Determine the (x, y) coordinate at the center of the cell enclosing the given text.  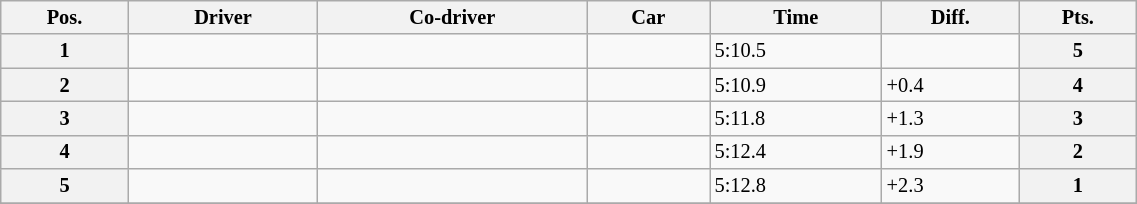
Driver (223, 17)
Time (796, 17)
Pos. (65, 17)
Pts. (1078, 17)
5:12.8 (796, 186)
+0.4 (950, 85)
5:10.9 (796, 85)
5:10.5 (796, 51)
Co-driver (452, 17)
5:11.8 (796, 118)
Car (648, 17)
+1.3 (950, 118)
Diff. (950, 17)
+1.9 (950, 152)
5:12.4 (796, 152)
+2.3 (950, 186)
